Scan for the cell matching the given text and deliver its [x, y] coordinate at center. 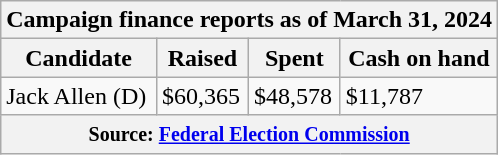
$60,365 [203, 96]
Raised [203, 58]
Jack Allen (D) [79, 96]
Candidate [79, 58]
Cash on hand [418, 58]
Campaign finance reports as of March 31, 2024 [250, 20]
Spent [294, 58]
$48,578 [294, 96]
Source: Federal Election Commission [250, 134]
$11,787 [418, 96]
